Pinpoint the cell where the given text exists, returning its [x, y] midpoint coordinate. 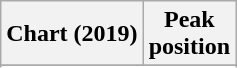
Peakposition [189, 34]
Chart (2019) [72, 34]
